Capture the cell that displays the provided text and extract its (X, Y) central coordinate. 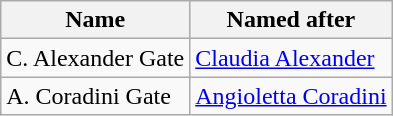
Named after (291, 20)
Angioletta Coradini (291, 96)
A. Coradini Gate (96, 96)
C. Alexander Gate (96, 58)
Name (96, 20)
Claudia Alexander (291, 58)
